Return the (X, Y) coordinate for the center point of the cell that contains the specified text.  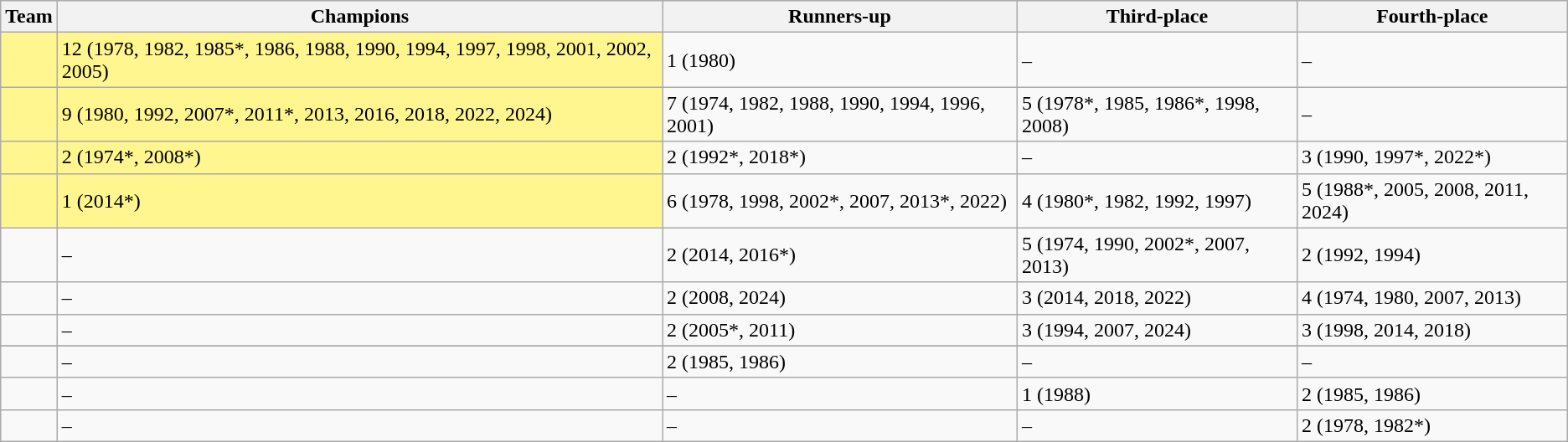
1 (1988) (1157, 393)
2 (1978, 1982*) (1432, 425)
Third-place (1157, 17)
1 (1980) (840, 60)
1 (2014*) (359, 201)
12 (1978, 1982, 1985*, 1986, 1988, 1990, 1994, 1997, 1998, 2001, 2002, 2005) (359, 60)
5 (1978*, 1985, 1986*, 1998, 2008) (1157, 114)
3 (2014, 2018, 2022) (1157, 298)
2 (1992, 1994) (1432, 254)
5 (1974, 1990, 2002*, 2007, 2013) (1157, 254)
Fourth-place (1432, 17)
6 (1978, 1998, 2002*, 2007, 2013*, 2022) (840, 201)
5 (1988*, 2005, 2008, 2011, 2024) (1432, 201)
2 (1992*, 2018*) (840, 157)
2 (2014, 2016*) (840, 254)
2 (2008, 2024) (840, 298)
7 (1974, 1982, 1988, 1990, 1994, 1996, 2001) (840, 114)
Team (29, 17)
Champions (359, 17)
2 (1974*, 2008*) (359, 157)
4 (1974, 1980, 2007, 2013) (1432, 298)
9 (1980, 1992, 2007*, 2011*, 2013, 2016, 2018, 2022, 2024) (359, 114)
3 (1994, 2007, 2024) (1157, 330)
4 (1980*, 1982, 1992, 1997) (1157, 201)
3 (1990, 1997*, 2022*) (1432, 157)
3 (1998, 2014, 2018) (1432, 330)
Runners-up (840, 17)
2 (2005*, 2011) (840, 330)
